Return [X, Y] of the center of cell containing provided text 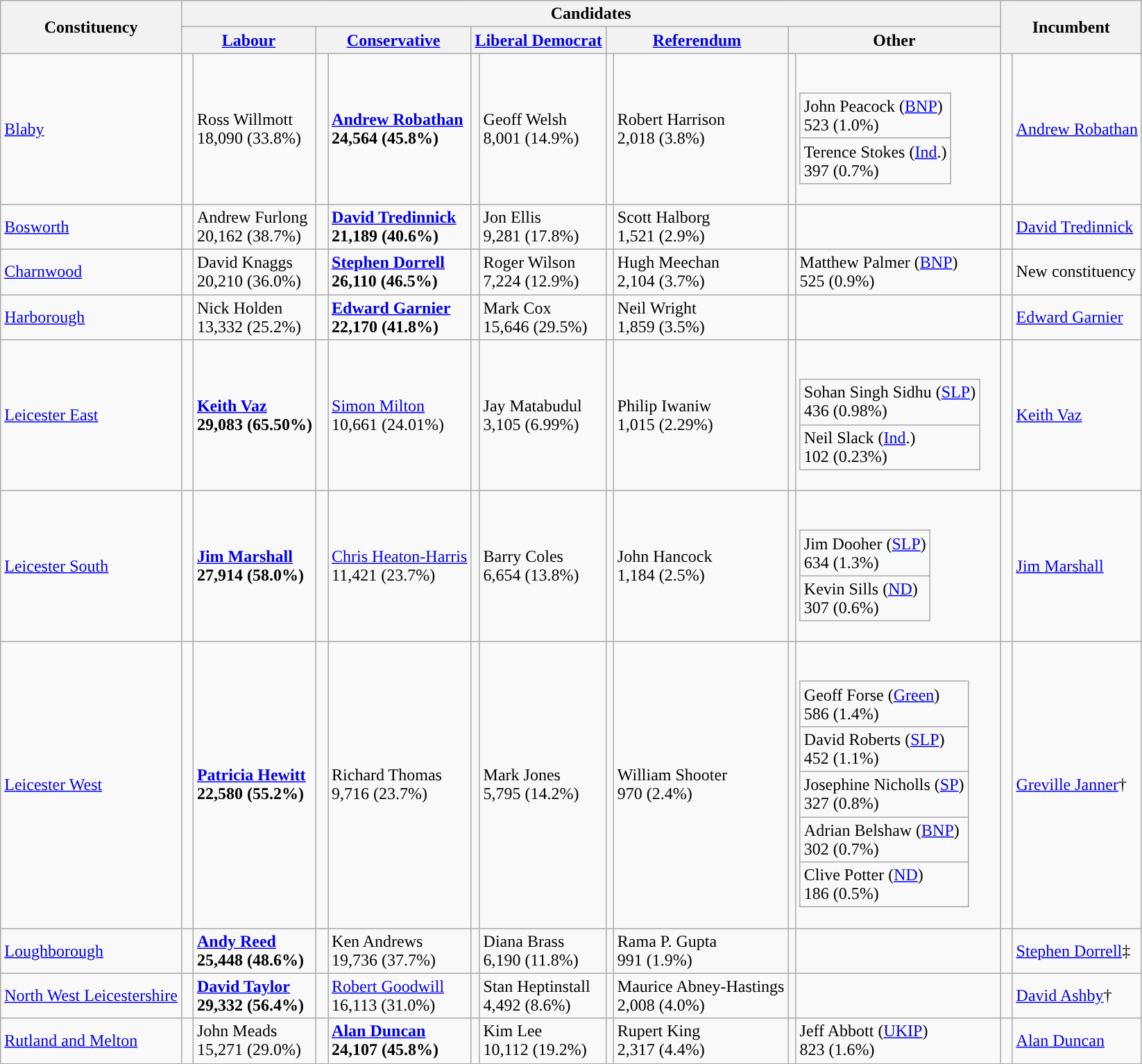
Leicester South [92, 566]
Candidates [591, 14]
Jim Marshall27,914 (58.0%) [254, 566]
Ken Andrews19,736 (37.7%) [400, 950]
Philip Iwaniw1,015 (2.29%) [701, 415]
Conservative [393, 40]
Edward Garnier [1077, 318]
New constituency [1077, 272]
Stephen Dorrell26,110 (46.5%) [400, 272]
John Hancock1,184 (2.5%) [701, 566]
Hugh Meechan2,104 (3.7%) [701, 272]
Andrew Robathan24,564 (45.8%) [400, 129]
Leicester West [92, 785]
Rutland and Melton [92, 1040]
Labour [248, 40]
Other [894, 40]
Sohan Singh Sidhu (SLP)436 (0.98%) [889, 402]
John Meads15,271 (29.0%) [254, 1040]
Nick Holden13,332 (25.2%) [254, 318]
Scott Halborg1,521 (2.9%) [701, 228]
Ross Willmott18,090 (33.8%) [254, 129]
Andrew Robathan [1077, 129]
Andrew Furlong20,162 (38.7%) [254, 228]
David Tredinnick [1077, 228]
Barry Coles6,654 (13.8%) [543, 566]
Blaby [92, 129]
Keith Vaz [1077, 415]
Clive Potter (ND)186 (0.5%) [884, 885]
Jay Matabudul3,105 (6.99%) [543, 415]
Diana Brass6,190 (11.8%) [543, 950]
David Taylor29,332 (56.4%) [254, 996]
Jim Dooher (SLP)634 (1.3%) [864, 554]
Kevin Sills (ND)307 (0.6%) [864, 598]
Adrian Belshaw (BNP)302 (0.7%) [884, 839]
Kim Lee10,112 (19.2%) [543, 1040]
Jon Ellis9,281 (17.8%) [543, 228]
Roger Wilson7,224 (12.9%) [543, 272]
Simon Milton10,661 (24.01%) [400, 415]
Chris Heaton-Harris11,421 (23.7%) [400, 566]
Incumbent [1071, 27]
Stephen Dorrell‡ [1077, 950]
Referendum [697, 40]
David Tredinnick21,189 (40.6%) [400, 228]
Mark Cox15,646 (29.5%) [543, 318]
Greville Janner† [1077, 785]
Matthew Palmer (BNP)525 (0.9%) [898, 272]
David Roberts (SLP)452 (1.1%) [884, 749]
John Peacock (BNP)523 (1.0%) [876, 115]
Patricia Hewitt22,580 (55.2%) [254, 785]
Harborough [92, 318]
Geoff Welsh8,001 (14.9%) [543, 129]
Charnwood [92, 272]
Constituency [92, 27]
Sohan Singh Sidhu (SLP)436 (0.98%) Neil Slack (Ind.)102 (0.23%) [898, 415]
Josephine Nicholls (SP)327 (0.8%) [884, 795]
David Ashby† [1077, 996]
Jeff Abbott (UKIP)823 (1.6%) [898, 1040]
Loughborough [92, 950]
Liberal Democrat [538, 40]
Leicester East [92, 415]
Andy Reed25,448 (48.6%) [254, 950]
Robert Harrison2,018 (3.8%) [701, 129]
Neil Wright1,859 (3.5%) [701, 318]
Robert Goodwill16,113 (31.0%) [400, 996]
David Knaggs20,210 (36.0%) [254, 272]
Stan Heptinstall4,492 (8.6%) [543, 996]
Terence Stokes (Ind.)397 (0.7%) [876, 161]
Rupert King2,317 (4.4%) [701, 1040]
Richard Thomas9,716 (23.7%) [400, 785]
Alan Duncan [1077, 1040]
Keith Vaz29,083 (65.50%) [254, 415]
John Peacock (BNP)523 (1.0%) Terence Stokes (Ind.)397 (0.7%) [898, 129]
Jim Dooher (SLP)634 (1.3%) Kevin Sills (ND)307 (0.6%) [898, 566]
Mark Jones5,795 (14.2%) [543, 785]
North West Leicestershire [92, 996]
Neil Slack (Ind.)102 (0.23%) [889, 447]
Alan Duncan24,107 (45.8%) [400, 1040]
Bosworth [92, 228]
Rama P. Gupta991 (1.9%) [701, 950]
Jim Marshall [1077, 566]
Maurice Abney-Hastings2,008 (4.0%) [701, 996]
Geoff Forse (Green)586 (1.4%) [884, 703]
Edward Garnier22,170 (41.8%) [400, 318]
William Shooter970 (2.4%) [701, 785]
